Return the [X, Y] coordinate for the center point of the cell that contains the specified text.  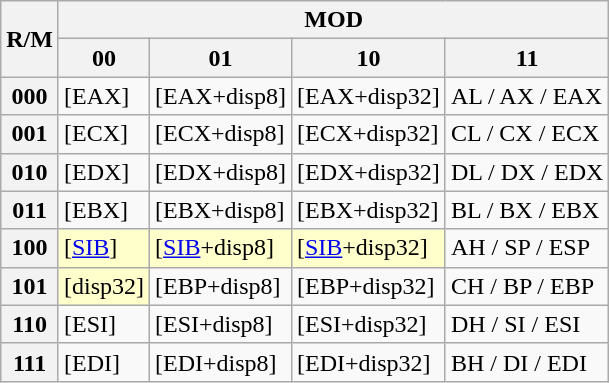
100 [30, 248]
CH / BP / EBP [527, 286]
[EAX+disp8] [221, 96]
CL / CX / ECX [527, 134]
[ESI] [104, 324]
101 [30, 286]
[SIB+disp8] [221, 248]
BH / DI / EDI [527, 362]
AH / SP / ESP [527, 248]
[EDX+disp32] [368, 172]
MOD [333, 20]
[ESI+disp8] [221, 324]
[EDI] [104, 362]
[ECX+disp32] [368, 134]
00 [104, 58]
[EBX+disp32] [368, 210]
[EAX+disp32] [368, 96]
[EDI+disp8] [221, 362]
[EDI+disp32] [368, 362]
[ESI+disp32] [368, 324]
011 [30, 210]
[SIB] [104, 248]
R/M [30, 39]
[EBX] [104, 210]
001 [30, 134]
[SIB+disp32] [368, 248]
[ECX+disp8] [221, 134]
[EBP+disp8] [221, 286]
[EDX] [104, 172]
000 [30, 96]
[ECX] [104, 134]
010 [30, 172]
110 [30, 324]
[disp32] [104, 286]
DH / SI / ESI [527, 324]
[EAX] [104, 96]
AL / AX / EAX [527, 96]
111 [30, 362]
11 [527, 58]
[EBP+disp32] [368, 286]
10 [368, 58]
[EDX+disp8] [221, 172]
BL / BX / EBX [527, 210]
01 [221, 58]
DL / DX / EDX [527, 172]
[EBX+disp8] [221, 210]
